Scan for the cell matching the given text and deliver its (X, Y) coordinate at center. 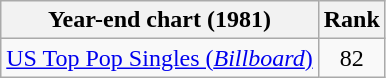
US Top Pop Singles (Billboard) (160, 58)
82 (352, 58)
Rank (352, 20)
Year-end chart (1981) (160, 20)
